Locate the cell with the specified text and output its [x, y] center coordinate. 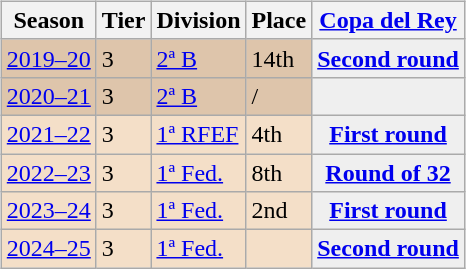
Round of 32 [388, 173]
8th [279, 173]
Copa del Rey [388, 20]
2020–21 [48, 96]
/ [279, 96]
14th [279, 58]
1ª RFEF [198, 134]
2021–22 [48, 134]
Division [198, 20]
2022–23 [48, 173]
Tier [124, 20]
4th [279, 134]
Place [279, 20]
2024–25 [48, 249]
2023–24 [48, 211]
2nd [279, 211]
2019–20 [48, 58]
Season [48, 20]
